Pinpoint the cell where the given text exists, returning its (x, y) midpoint coordinate. 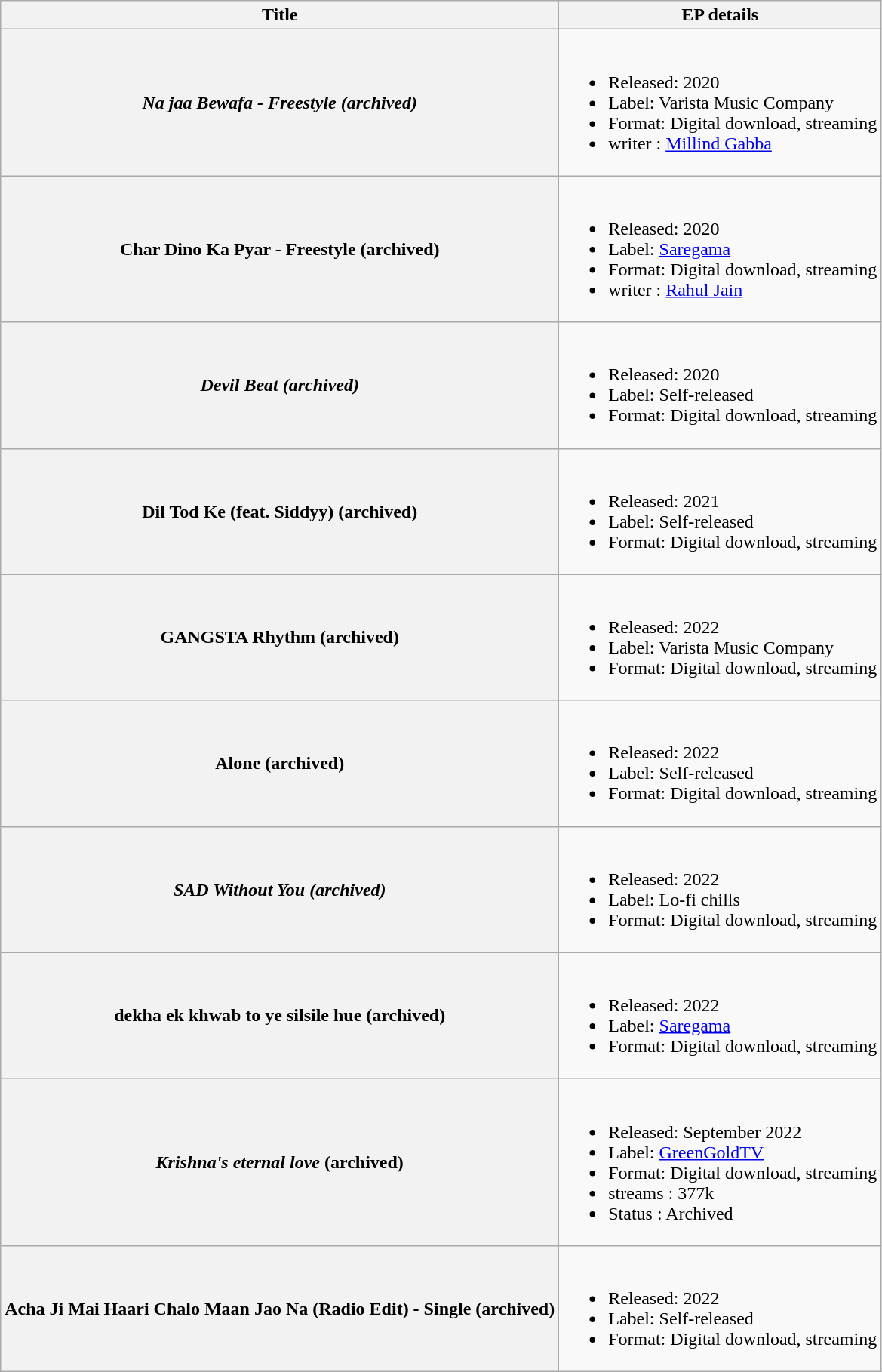
Krishna's eternal love (archived) (280, 1162)
Released: 2021Label: Self-releasedFormat: Digital download, streaming (720, 512)
Devil Beat (archived) (280, 385)
dekha ek khwab to ye silsile hue (archived) (280, 1016)
Dil Tod Ke (feat. Siddyy) (archived) (280, 512)
Released: 2020Label: Varista Music CompanyFormat: Digital download, streamingwriter : Millind Gabba (720, 103)
Released: September 2022Label: GreenGoldTVFormat: Digital download, streamingstreams : 377kStatus : Archived (720, 1162)
Released: 2022Label: SaregamaFormat: Digital download, streaming (720, 1016)
GANGSTA Rhythm (archived) (280, 637)
EP details (720, 15)
Released: 2020Label: SaregamaFormat: Digital download, streamingwriter : Rahul Jain (720, 249)
Acha Ji Mai Haari Chalo Maan Jao Na (Radio Edit) - Single (archived) (280, 1309)
Title (280, 15)
Na jaa Bewafa - Freestyle (archived) (280, 103)
Char Dino Ka Pyar - Freestyle (archived) (280, 249)
Released: 2022Label: Lo-fi chillsFormat: Digital download, streaming (720, 889)
Released: 2022Label: Varista Music CompanyFormat: Digital download, streaming (720, 637)
Released: 2020Label: Self-releasedFormat: Digital download, streaming (720, 385)
Alone (archived) (280, 764)
SAD Without You (archived) (280, 889)
